Return [X, Y] of the center of cell containing provided text 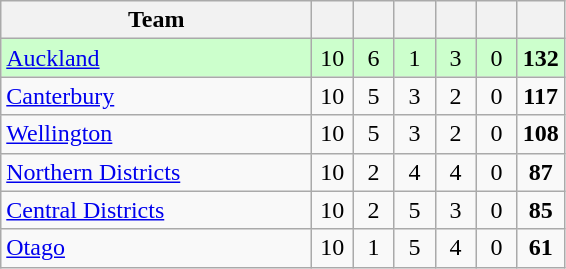
Canterbury [156, 96]
Central Districts [156, 210]
117 [540, 96]
108 [540, 134]
132 [540, 58]
Otago [156, 248]
61 [540, 248]
Northern Districts [156, 172]
Wellington [156, 134]
Auckland [156, 58]
85 [540, 210]
Team [156, 20]
6 [374, 58]
87 [540, 172]
